Find where the given text appears and provide that cell's center as (X, Y) coordinate. 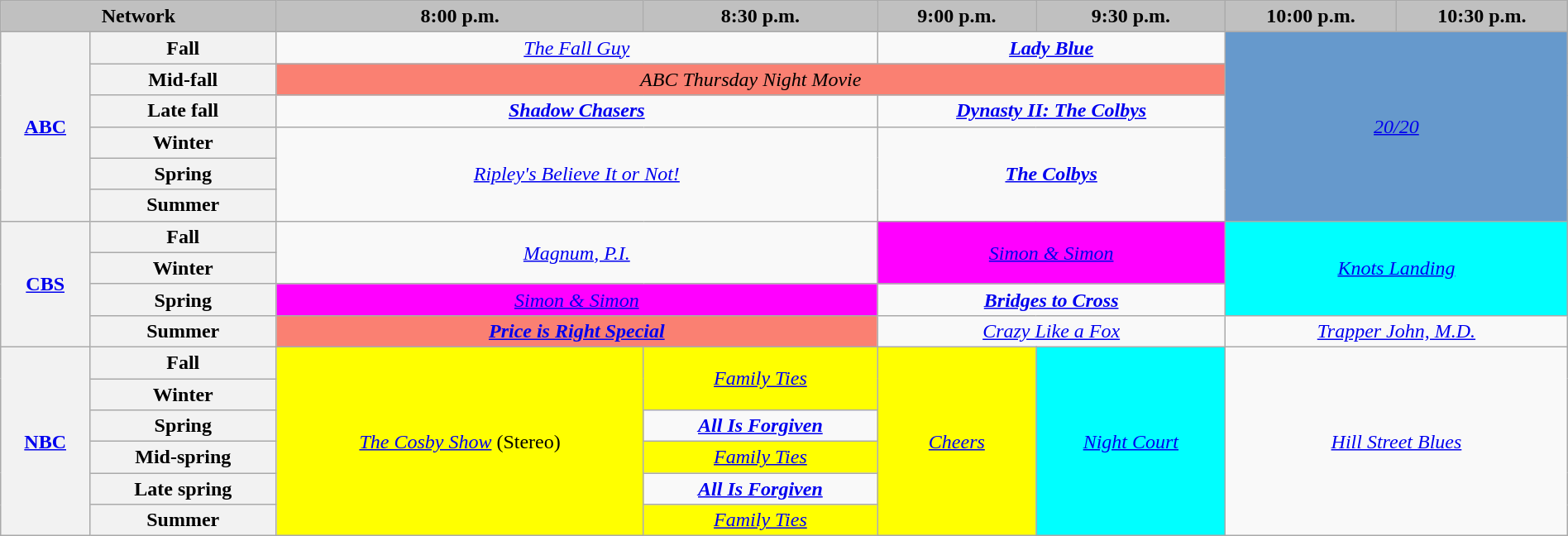
Late fall (184, 111)
Magnum, P.I. (577, 252)
Hill Street Blues (1397, 441)
Network (139, 17)
NBC (45, 441)
Night Court (1131, 441)
CBS (45, 284)
The Colbys (1052, 174)
Mid-spring (184, 457)
The Fall Guy (577, 48)
Price is Right Special (577, 331)
Shadow Chasers (577, 111)
Dynasty II: The Colbys (1052, 111)
Cheers (957, 441)
Bridges to Cross (1052, 299)
9:00 p.m. (957, 17)
Trapper John, M.D. (1397, 331)
Ripley's Believe It or Not! (577, 174)
Knots Landing (1397, 268)
8:00 p.m. (460, 17)
8:30 p.m. (760, 17)
Mid-fall (184, 79)
ABC (45, 127)
20/20 (1397, 127)
Late spring (184, 489)
ABC Thursday Night Movie (751, 79)
Lady Blue (1052, 48)
10:00 p.m. (1312, 17)
Crazy Like a Fox (1052, 331)
9:30 p.m. (1131, 17)
The Cosby Show (Stereo) (460, 441)
10:30 p.m. (1482, 17)
